Return [x, y] of the center of cell containing provided text 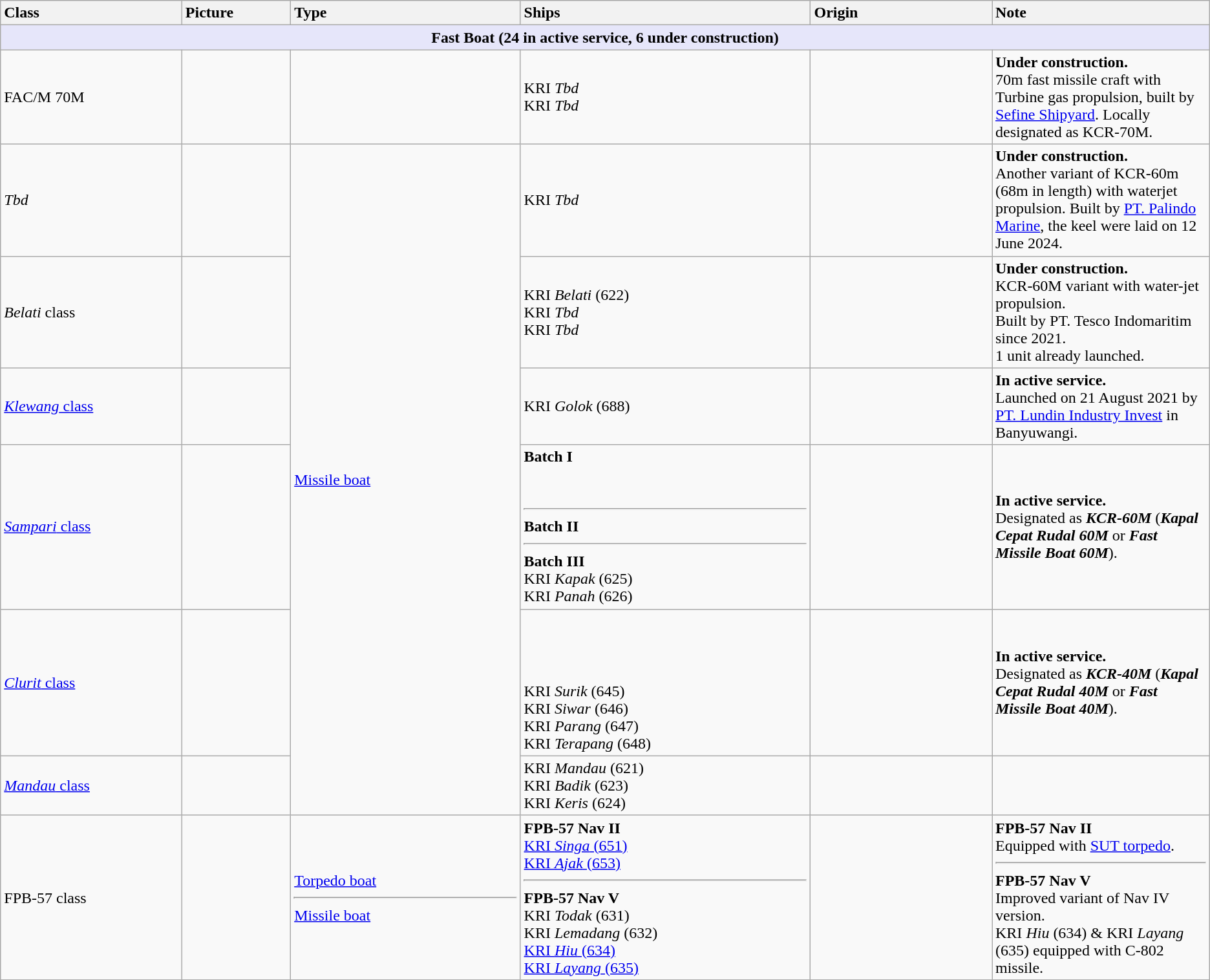
KRI Surik (645)KRI Siwar (646)KRI Parang (647)KRI Terapang (648) [666, 683]
KRI TbdKRI Tbd [666, 97]
Under construction.70m fast missile craft with Turbine gas propulsion, built by Sefine Shipyard. Locally designated as KCR-70M. [1100, 97]
Missile boat [406, 480]
Batch IBatch IIBatch IIIKRI Kapak (625)KRI Panah (626) [666, 527]
Class [92, 13]
KRI Belati (622)KRI TbdKRI Tbd [666, 312]
In active service.Launched on 21 August 2021 by PT. Lundin Industry Invest in Banyuwangi. [1100, 406]
Type [406, 13]
In active service.Designated as KCR-40M (Kapal Cepat Rudal 40M or Fast Missile Boat 40M). [1100, 683]
Ships [666, 13]
KRI Mandau (621)KRI Badik (623)KRI Keris (624) [666, 785]
Note [1100, 13]
FPB-57 class [92, 897]
Origin [901, 13]
Klewang class [92, 406]
Sampari class [92, 527]
FPB-57 Nav IIKRI Singa (651) KRI Ajak (653)FPB-57 Nav VKRI Todak (631)KRI Lemadang (632)KRI Hiu (634)KRI Layang (635) [666, 897]
FAC/M 70M [92, 97]
Tbd [92, 200]
Under construction.KCR-60M variant with water-jet propulsion.Built by PT. Tesco Indomaritim since 2021.1 unit already launched. [1100, 312]
Belati class [92, 312]
FPB-57 Nav IIEquipped with SUT torpedo.FPB-57 Nav VImproved variant of Nav IV version.KRI Hiu (634) & KRI Layang (635) equipped with C-802 missile. [1100, 897]
Picture [236, 13]
KRI Tbd [666, 200]
Mandau class [92, 785]
Torpedo boatMissile boat [406, 897]
KRI Golok (688) [666, 406]
In active service.Designated as KCR-60M (Kapal Cepat Rudal 60M or Fast Missile Boat 60M). [1100, 527]
Clurit class [92, 683]
Fast Boat (24 in active service, 6 under construction) [605, 37]
